Extract the (X, Y) coordinate from the center of the cell holding the provided text.  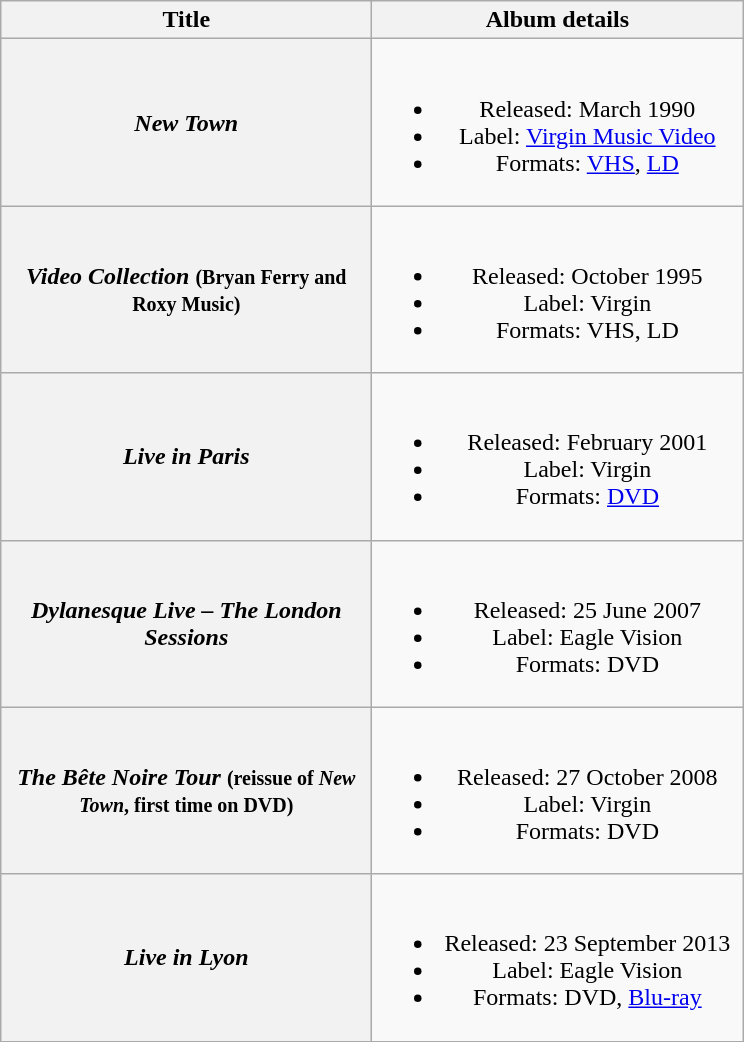
Live in Paris (186, 456)
Released: February 2001Label: VirginFormats: DVD (558, 456)
Video Collection (Bryan Ferry and Roxy Music) (186, 290)
Released: October 1995Label: VirginFormats: VHS, LD (558, 290)
Released: 27 October 2008Label: VirginFormats: DVD (558, 790)
Live in Lyon (186, 958)
Released: March 1990Label: Virgin Music VideoFormats: VHS, LD (558, 122)
Dylanesque Live – The London Sessions (186, 624)
Title (186, 20)
Released: 23 September 2013Label: Eagle VisionFormats: DVD, Blu-ray (558, 958)
Released: 25 June 2007Label: Eagle VisionFormats: DVD (558, 624)
Album details (558, 20)
New Town (186, 122)
The Bête Noire Tour (reissue of New Town, first time on DVD) (186, 790)
